For the text-containing cell, return its midpoint in (x, y) coordinate format. 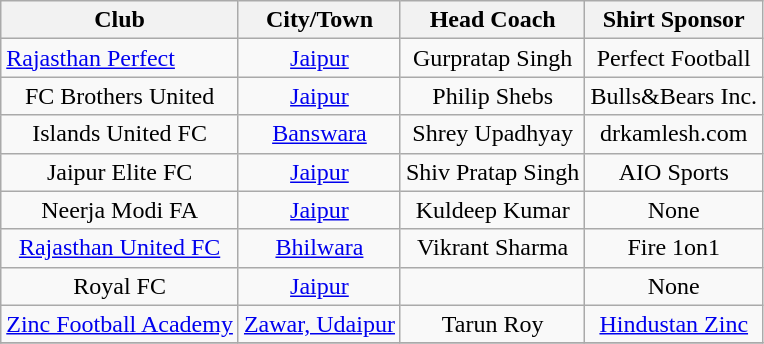
Bhilwara (319, 248)
Head Coach (492, 20)
Neerja Modi FA (120, 210)
City/Town (319, 20)
Perfect Football (674, 58)
Fire 1on1 (674, 248)
Gurpratap Singh (492, 58)
Zawar, Udaipur (319, 324)
FC Brothers United (120, 96)
Hindustan Zinc (674, 324)
Shrey Upadhyay (492, 134)
Shiv Pratap Singh (492, 172)
Islands United FC (120, 134)
AIO Sports (674, 172)
Banswara (319, 134)
Bulls&Bears Inc. (674, 96)
drkamlesh.com (674, 134)
Zinc Football Academy (120, 324)
Rajasthan United FC (120, 248)
Vikrant Sharma (492, 248)
Philip Shebs (492, 96)
Club (120, 20)
Royal FC (120, 286)
Tarun Roy (492, 324)
Kuldeep Kumar (492, 210)
Jaipur Elite FC (120, 172)
Shirt Sponsor (674, 20)
Rajasthan Perfect (120, 58)
